From the cell containing the given text, extract its center point as (x, y) coordinate. 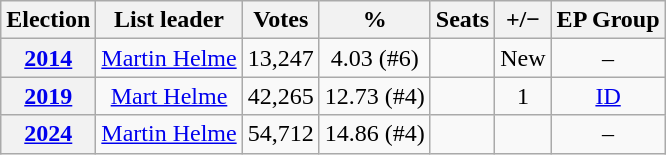
List leader (169, 20)
Mart Helme (169, 96)
4.03 (#6) (374, 58)
% (374, 20)
54,712 (280, 134)
+/− (523, 20)
2014 (48, 58)
New (523, 58)
Votes (280, 20)
2019 (48, 96)
12.73 (#4) (374, 96)
13,247 (280, 58)
14.86 (#4) (374, 134)
1 (523, 96)
2024 (48, 134)
Election (48, 20)
ID (608, 96)
Seats (462, 20)
EP Group (608, 20)
42,265 (280, 96)
